From the cell containing the given text, extract its center point as [X, Y] coordinate. 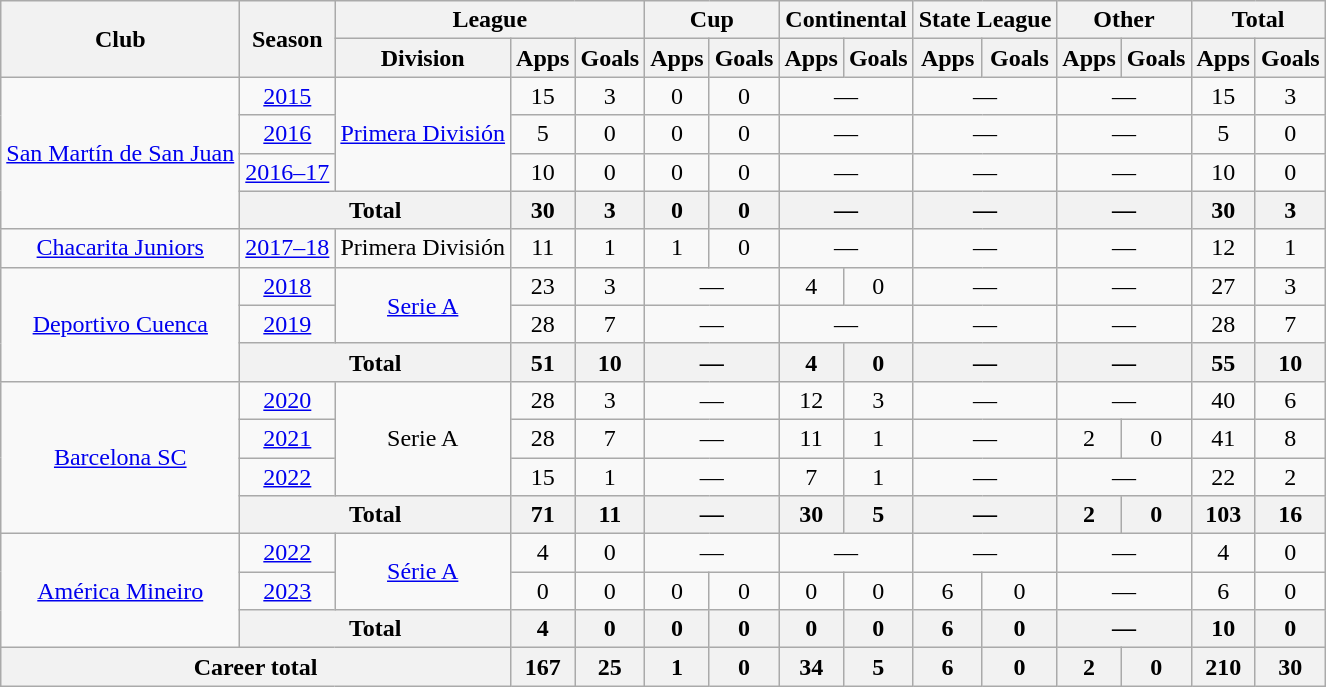
2021 [288, 438]
2017–18 [288, 248]
2016–17 [288, 172]
22 [1223, 477]
Career total [256, 667]
Série A [423, 572]
Cup [712, 20]
Deportivo Cuenca [120, 324]
Other [1124, 20]
51 [543, 362]
71 [543, 515]
16 [1290, 515]
América Mineiro [120, 591]
Chacarita Juniors [120, 248]
23 [543, 286]
41 [1223, 438]
2023 [288, 591]
2020 [288, 400]
27 [1223, 286]
103 [1223, 515]
Barcelona SC [120, 457]
34 [811, 667]
League [490, 20]
2016 [288, 134]
167 [543, 667]
2015 [288, 96]
55 [1223, 362]
State League [985, 20]
Club [120, 39]
2019 [288, 324]
San Martín de San Juan [120, 153]
Season [288, 39]
40 [1223, 400]
Continental [846, 20]
Division [423, 58]
210 [1223, 667]
8 [1290, 438]
2018 [288, 286]
25 [610, 667]
